Scan for the cell matching the given text and deliver its (X, Y) coordinate at center. 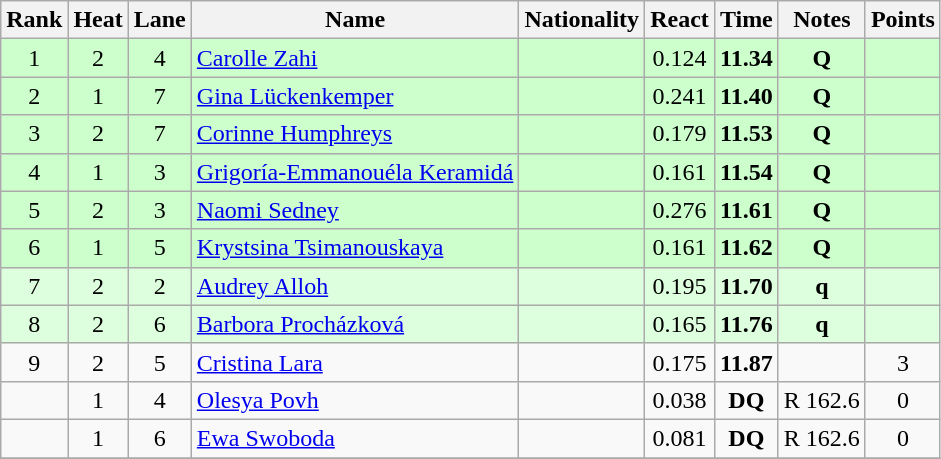
React (680, 20)
11.62 (746, 248)
Barbora Procházková (355, 324)
11.53 (746, 134)
0.195 (680, 286)
11.87 (746, 362)
Corinne Humphreys (355, 134)
Heat (98, 20)
Grigoría-Emmanouéla Keramidá (355, 172)
Ewa Swoboda (355, 438)
Naomi Sedney (355, 210)
Carolle Zahi (355, 58)
Gina Lückenkemper (355, 96)
11.76 (746, 324)
8 (34, 324)
0.081 (680, 438)
Nationality (582, 20)
11.54 (746, 172)
11.61 (746, 210)
11.40 (746, 96)
Name (355, 20)
11.34 (746, 58)
Notes (822, 20)
0.038 (680, 400)
0.165 (680, 324)
0.124 (680, 58)
Audrey Alloh (355, 286)
9 (34, 362)
Rank (34, 20)
Lane (160, 20)
0.276 (680, 210)
Krystsina Tsimanouskaya (355, 248)
0.175 (680, 362)
Time (746, 20)
Cristina Lara (355, 362)
Olesya Povh (355, 400)
Points (902, 20)
0.179 (680, 134)
0.241 (680, 96)
11.70 (746, 286)
